Scan for the cell matching the given text and deliver its (x, y) coordinate at center. 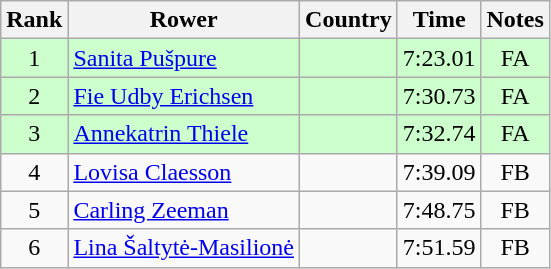
4 (34, 172)
Annekatrin Thiele (184, 134)
Rank (34, 20)
7:30.73 (439, 96)
Time (439, 20)
Sanita Pušpure (184, 58)
Rower (184, 20)
7:39.09 (439, 172)
2 (34, 96)
7:23.01 (439, 58)
3 (34, 134)
Notes (515, 20)
Fie Udby Erichsen (184, 96)
Lina Šaltytė-Masilionė (184, 248)
7:48.75 (439, 210)
7:51.59 (439, 248)
Country (349, 20)
7:32.74 (439, 134)
5 (34, 210)
1 (34, 58)
Lovisa Claesson (184, 172)
Carling Zeeman (184, 210)
6 (34, 248)
